Return [X, Y] of the center of cell containing provided text 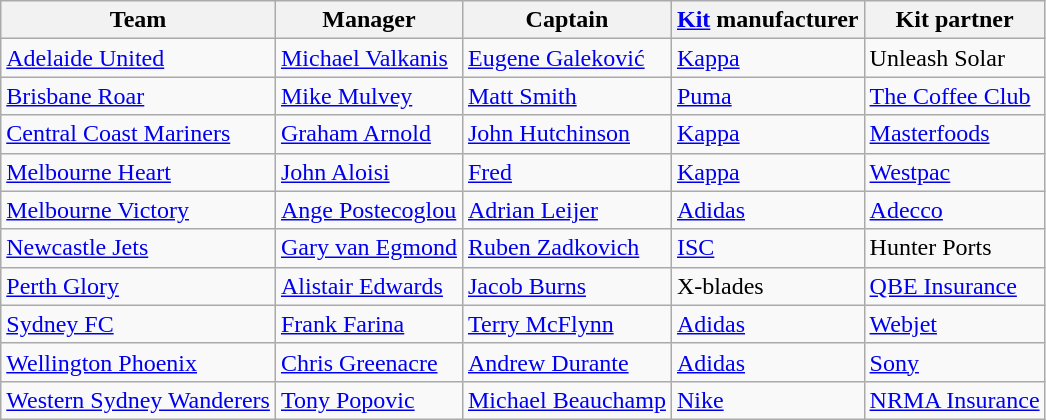
Jacob Burns [566, 286]
John Hutchinson [566, 134]
Fred [566, 172]
Adelaide United [138, 58]
Brisbane Roar [138, 96]
Frank Farina [368, 324]
Gary van Egmond [368, 248]
Kit manufacturer [768, 20]
Melbourne Victory [138, 210]
ISC [768, 248]
Unleash Solar [954, 58]
Newcastle Jets [138, 248]
Nike [768, 400]
Manager [368, 20]
X-blades [768, 286]
Terry McFlynn [566, 324]
Puma [768, 96]
Mike Mulvey [368, 96]
Michael Valkanis [368, 58]
QBE Insurance [954, 286]
Kit partner [954, 20]
Sydney FC [138, 324]
Melbourne Heart [138, 172]
Central Coast Mariners [138, 134]
Matt Smith [566, 96]
Sony [954, 362]
Perth Glory [138, 286]
Chris Greenacre [368, 362]
Team [138, 20]
John Aloisi [368, 172]
Michael Beauchamp [566, 400]
Wellington Phoenix [138, 362]
Masterfoods [954, 134]
Hunter Ports [954, 248]
NRMA Insurance [954, 400]
Captain [566, 20]
Eugene Galeković [566, 58]
Alistair Edwards [368, 286]
Ange Postecoglou [368, 210]
Adecco [954, 210]
Graham Arnold [368, 134]
Ruben Zadkovich [566, 248]
Andrew Durante [566, 362]
Tony Popovic [368, 400]
Westpac [954, 172]
The Coffee Club [954, 96]
Adrian Leijer [566, 210]
Western Sydney Wanderers [138, 400]
Webjet [954, 324]
